Capture the cell that displays the provided text and extract its (X, Y) central coordinate. 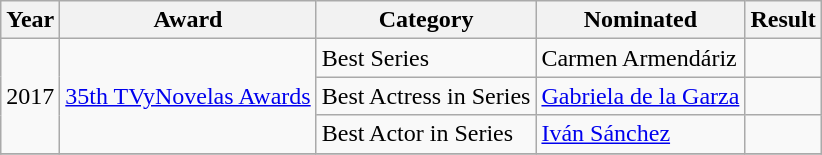
Result (783, 20)
Iván Sánchez (640, 134)
Year (30, 20)
Nominated (640, 20)
2017 (30, 96)
Award (188, 20)
Carmen Armendáriz (640, 58)
Best Actress in Series (426, 96)
Gabriela de la Garza (640, 96)
Category (426, 20)
Best Actor in Series (426, 134)
35th TVyNovelas Awards (188, 96)
Best Series (426, 58)
